Identify which cell holds the provided text, then report its (X, Y) central coordinate. 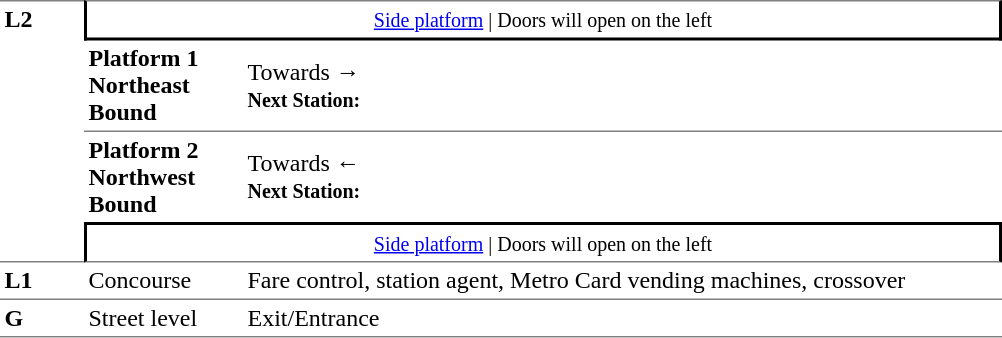
L1 (42, 280)
Towards ← Next Station: (622, 177)
Street level (164, 318)
Platform 1Northeast Bound (164, 86)
Concourse (164, 280)
L2 (42, 131)
Exit/Entrance (622, 318)
G (42, 318)
Platform 2Northwest Bound (164, 177)
Towards → Next Station: (622, 86)
Fare control, station agent, Metro Card vending machines, crossover (622, 280)
